From the cell containing the given text, extract its center point as (X, Y) coordinate. 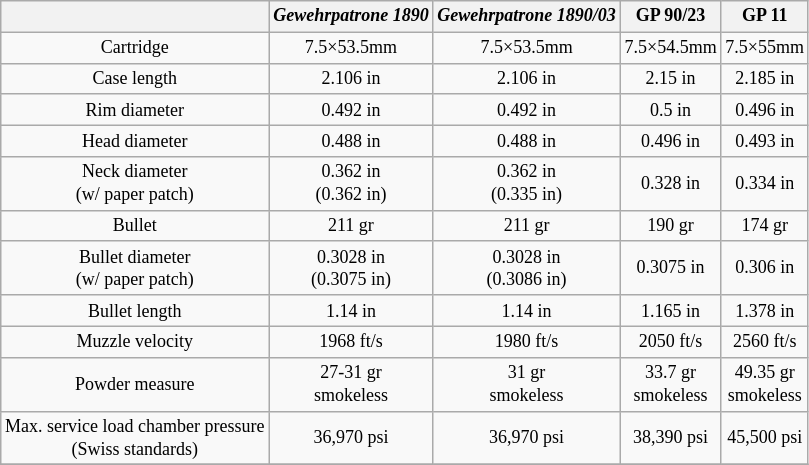
2560 ft/s (764, 342)
49.35 grsmokeless (764, 384)
Gewehrpatrone 1890/03 (526, 16)
Case length (135, 78)
7.5×55mm (764, 48)
Cartridge (135, 48)
0.334 in (764, 184)
2.185 in (764, 78)
27-31 grsmokeless (351, 384)
Gewehrpatrone 1890 (351, 16)
1.378 in (764, 310)
Bullet length (135, 310)
2050 ft/s (670, 342)
1980 ft/s (526, 342)
31 grsmokeless (526, 384)
1.165 in (670, 310)
Head diameter (135, 140)
0.362 in(0.335 in) (526, 184)
GP 11 (764, 16)
0.3028 in(0.3086 in) (526, 268)
7.5×54.5mm (670, 48)
0.362 in(0.362 in) (351, 184)
GP 90/23 (670, 16)
0.493 in (764, 140)
0.3075 in (670, 268)
0.306 in (764, 268)
Bullet (135, 226)
Rim diameter (135, 110)
174 gr (764, 226)
Muzzle velocity (135, 342)
Bullet diameter(w/ paper patch) (135, 268)
Neck diameter(w/ paper patch) (135, 184)
190 gr (670, 226)
0.3028 in(0.3075 in) (351, 268)
0.5 in (670, 110)
Max. service load chamber pressure(Swiss standards) (135, 438)
2.15 in (670, 78)
38,390 psi (670, 438)
33.7 grsmokeless (670, 384)
0.328 in (670, 184)
1968 ft/s (351, 342)
Powder measure (135, 384)
45,500 psi (764, 438)
